Return (X, Y) of the center of cell containing provided text 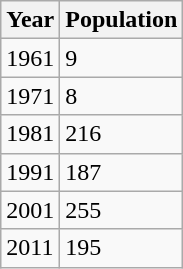
9 (122, 58)
1991 (30, 172)
Population (122, 20)
216 (122, 134)
255 (122, 210)
1981 (30, 134)
2011 (30, 248)
187 (122, 172)
1971 (30, 96)
1961 (30, 58)
195 (122, 248)
Year (30, 20)
2001 (30, 210)
8 (122, 96)
